Determine the (x, y) coordinate at the center of the cell enclosing the given text.  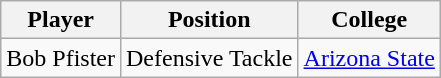
Bob Pfister (61, 58)
Defensive Tackle (209, 58)
Position (209, 20)
College (369, 20)
Arizona State (369, 58)
Player (61, 20)
